Pinpoint the cell where the given text exists, returning its (X, Y) midpoint coordinate. 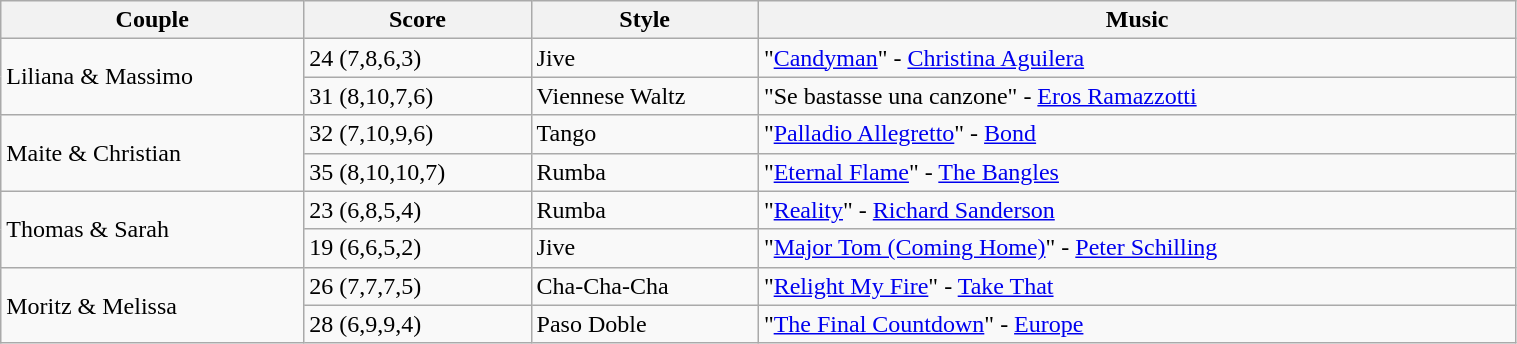
Paso Doble (644, 324)
"Eternal Flame" - The Bangles (1137, 172)
24 (7,8,6,3) (418, 58)
Viennese Waltz (644, 96)
Thomas & Sarah (152, 229)
19 (6,6,5,2) (418, 248)
"Relight My Fire" - Take That (1137, 286)
"Reality" - Richard Sanderson (1137, 210)
"Major Tom (Coming Home)" - Peter Schilling (1137, 248)
Tango (644, 134)
Couple (152, 20)
Score (418, 20)
26 (7,7,7,5) (418, 286)
Maite & Christian (152, 153)
Liliana & Massimo (152, 77)
23 (6,8,5,4) (418, 210)
"Se bastasse una canzone" - Eros Ramazzotti (1137, 96)
"The Final Countdown" - Europe (1137, 324)
32 (7,10,9,6) (418, 134)
28 (6,9,9,4) (418, 324)
Cha-Cha-Cha (644, 286)
"Palladio Allegretto" - Bond (1137, 134)
35 (8,10,10,7) (418, 172)
"Candyman" - Christina Aguilera (1137, 58)
Music (1137, 20)
Moritz & Melissa (152, 305)
Style (644, 20)
31 (8,10,7,6) (418, 96)
